Return the [x, y] coordinate for the center point of the cell that contains the specified text.  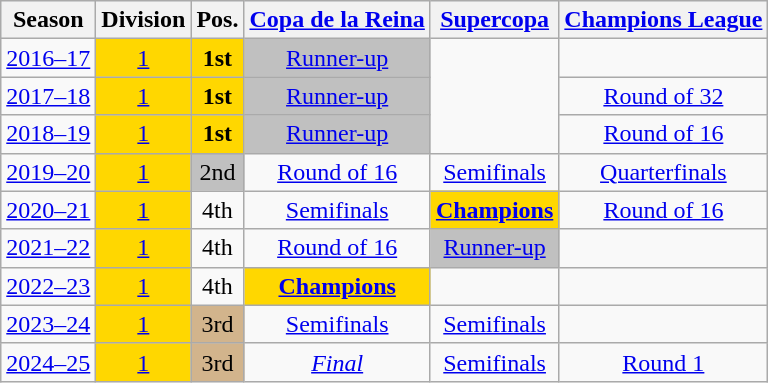
2021–22 [48, 248]
Round of 32 [664, 96]
2022–23 [48, 286]
2024–25 [48, 362]
Division [144, 20]
2017–18 [48, 96]
2nd [218, 172]
2018–19 [48, 134]
Round 1 [664, 362]
Season [48, 20]
Final [337, 362]
2023–24 [48, 324]
2019–20 [48, 172]
Supercopa [494, 20]
2020–21 [48, 210]
Pos. [218, 20]
Champions League [664, 20]
Copa de la Reina [337, 20]
Quarterfinals [664, 172]
2016–17 [48, 58]
